Find where the given text appears and provide that cell's center as (x, y) coordinate. 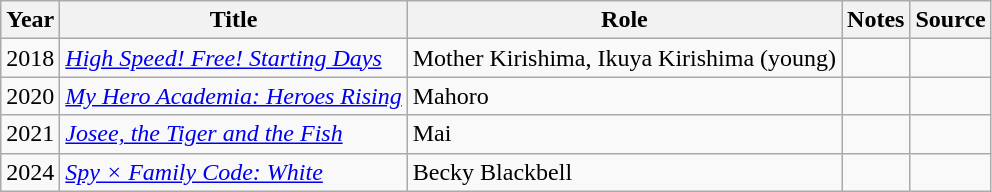
Source (950, 20)
My Hero Academia: Heroes Rising (234, 96)
2021 (30, 134)
High Speed! Free! Starting Days (234, 58)
2018 (30, 58)
Mai (624, 134)
Becky Blackbell (624, 172)
Year (30, 20)
Mahoro (624, 96)
Title (234, 20)
2020 (30, 96)
Spy × Family Code: White (234, 172)
Mother Kirishima, Ikuya Kirishima (young) (624, 58)
2024 (30, 172)
Josee, the Tiger and the Fish (234, 134)
Notes (876, 20)
Role (624, 20)
